For the text-containing cell, return its midpoint in [X, Y] coordinate format. 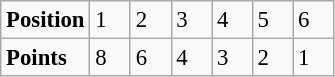
8 [110, 58]
5 [272, 20]
Position [46, 20]
Points [46, 58]
